Search for the cell housing the specified text and yield its [x, y] center coordinate. 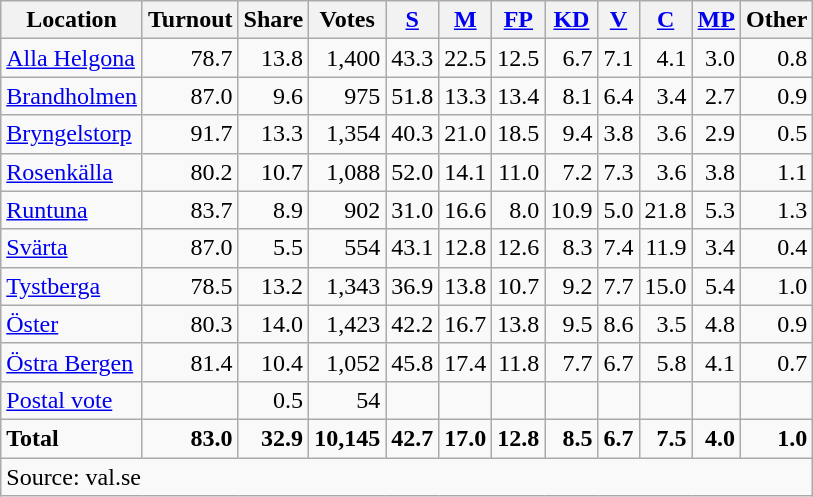
36.9 [412, 286]
8.3 [572, 248]
Share [274, 20]
78.5 [190, 286]
V [618, 20]
1,343 [348, 286]
M [466, 20]
1,052 [348, 362]
2.9 [716, 134]
Öster [72, 324]
12.6 [518, 248]
5.4 [716, 286]
5.3 [716, 210]
11.9 [666, 248]
9.5 [572, 324]
Location [72, 20]
1.3 [776, 210]
15.0 [666, 286]
Svärta [72, 248]
4.0 [716, 438]
Bryngelstorp [72, 134]
13.2 [274, 286]
FP [518, 20]
9.2 [572, 286]
83.0 [190, 438]
11.8 [518, 362]
Alla Helgona [72, 58]
83.7 [190, 210]
5.5 [274, 248]
Runtuna [72, 210]
Rosenkälla [72, 172]
14.1 [466, 172]
13.4 [518, 96]
7.4 [618, 248]
80.2 [190, 172]
3.0 [716, 58]
31.0 [412, 210]
KD [572, 20]
1,400 [348, 58]
10.4 [274, 362]
6.4 [618, 96]
21.8 [666, 210]
4.8 [716, 324]
Total [72, 438]
1,354 [348, 134]
80.3 [190, 324]
C [666, 20]
43.3 [412, 58]
MP [716, 20]
554 [348, 248]
Postal vote [72, 400]
45.8 [412, 362]
14.0 [274, 324]
7.1 [618, 58]
11.0 [518, 172]
42.7 [412, 438]
10,145 [348, 438]
0.8 [776, 58]
Brandholmen [72, 96]
0.4 [776, 248]
2.7 [716, 96]
9.4 [572, 134]
902 [348, 210]
975 [348, 96]
7.5 [666, 438]
1,088 [348, 172]
0.7 [776, 362]
8.0 [518, 210]
78.7 [190, 58]
8.6 [618, 324]
Other [776, 20]
Source: val.se [407, 477]
17.4 [466, 362]
Östra Bergen [72, 362]
32.9 [274, 438]
3.5 [666, 324]
52.0 [412, 172]
7.2 [572, 172]
81.4 [190, 362]
9.6 [274, 96]
22.5 [466, 58]
S [412, 20]
17.0 [466, 438]
1.1 [776, 172]
5.0 [618, 210]
Tystberga [72, 286]
5.8 [666, 362]
12.5 [518, 58]
43.1 [412, 248]
18.5 [518, 134]
42.2 [412, 324]
8.1 [572, 96]
51.8 [412, 96]
8.9 [274, 210]
8.5 [572, 438]
16.7 [466, 324]
Votes [348, 20]
21.0 [466, 134]
10.9 [572, 210]
1,423 [348, 324]
7.3 [618, 172]
54 [348, 400]
40.3 [412, 134]
Turnout [190, 20]
16.6 [466, 210]
91.7 [190, 134]
